Identify which cell holds the provided text, then report its [X, Y] central coordinate. 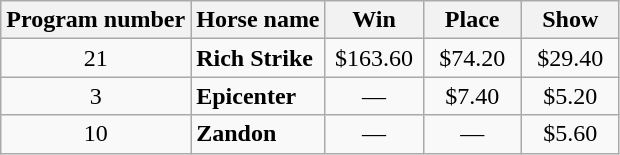
$7.40 [472, 96]
Program number [96, 20]
$163.60 [374, 58]
Zandon [258, 134]
$5.60 [570, 134]
Horse name [258, 20]
Epicenter [258, 96]
10 [96, 134]
$5.20 [570, 96]
$29.40 [570, 58]
$74.20 [472, 58]
Show [570, 20]
Rich Strike [258, 58]
21 [96, 58]
Place [472, 20]
Win [374, 20]
3 [96, 96]
